Pinpoint the cell where the given text exists, returning its [x, y] midpoint coordinate. 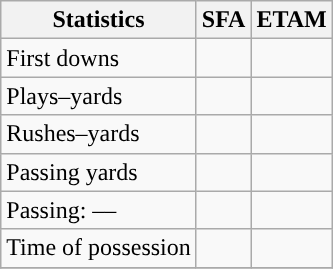
Rushes–yards [99, 134]
ETAM [292, 20]
Statistics [99, 20]
Time of possession [99, 248]
Passing: –– [99, 210]
Plays–yards [99, 96]
First downs [99, 58]
SFA [224, 20]
Passing yards [99, 172]
